Output the [X, Y] coordinate of the center of the cell containing the given text.  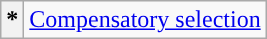
Compensatory selection [145, 20]
* [12, 20]
